Return the [X, Y] coordinate for the center point of the cell that contains the specified text.  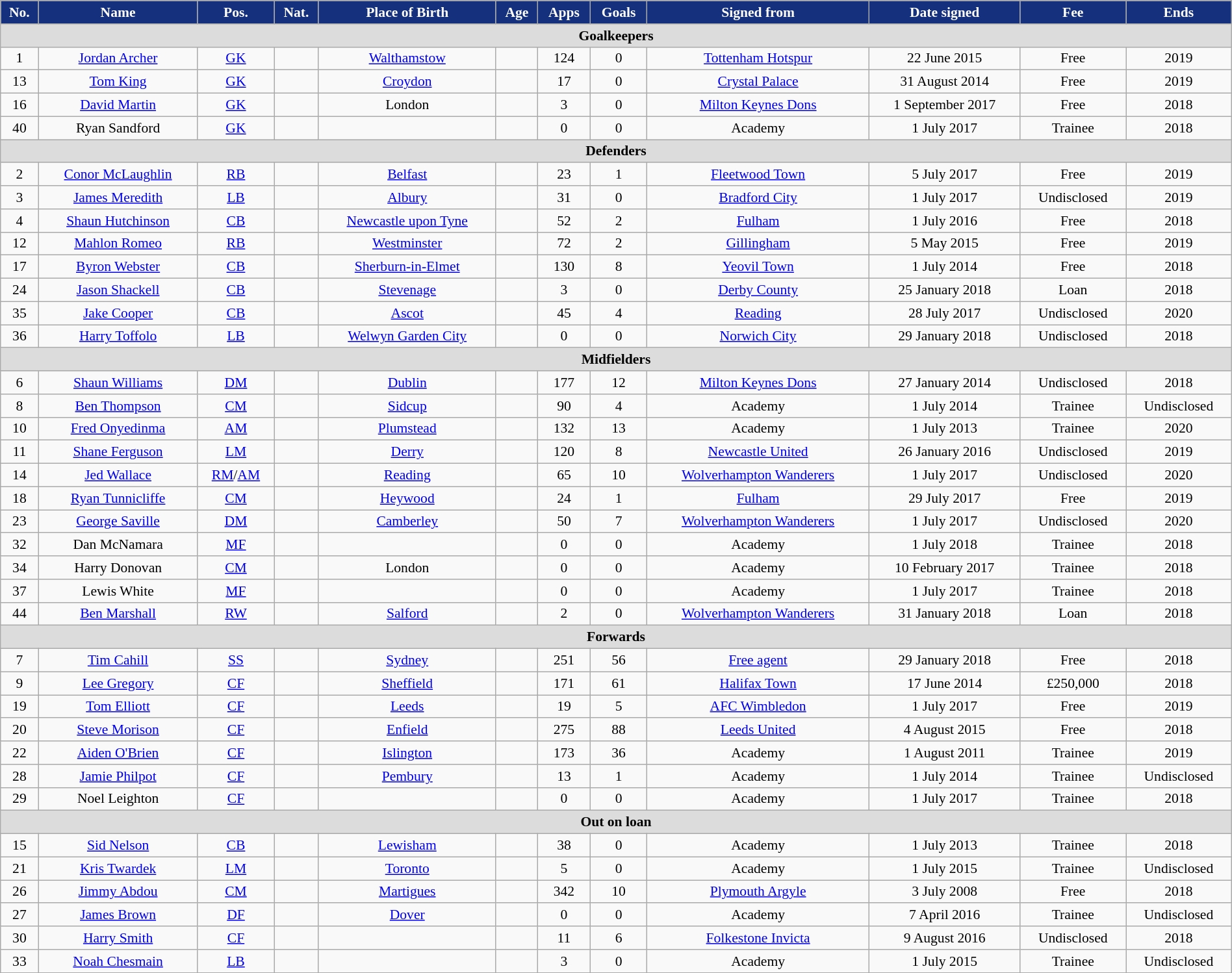
130 [564, 267]
1 August 2011 [945, 753]
Halifax Town [758, 683]
37 [19, 591]
Ben Thompson [118, 406]
Noah Chesmain [118, 961]
Norwich City [758, 336]
Shaun Williams [118, 383]
Tom Elliott [118, 707]
15 [19, 846]
61 [619, 683]
Name [118, 12]
Steve Morison [118, 730]
Lewisham [407, 846]
SS [236, 661]
275 [564, 730]
Lee Gregory [118, 683]
30 [19, 938]
124 [564, 58]
22 [19, 753]
17 June 2014 [945, 683]
Fee [1073, 12]
Signed from [758, 12]
Tim Cahill [118, 661]
Salford [407, 614]
14 [19, 475]
Sheffield [407, 683]
22 June 2015 [945, 58]
Pembury [407, 776]
Albury [407, 197]
Ryan Sandford [118, 128]
26 January 2016 [945, 452]
44 [19, 614]
Goalkeepers [616, 36]
DF [236, 915]
Ryan Tunnicliffe [118, 498]
Tottenham Hotspur [758, 58]
20 [19, 730]
45 [564, 313]
1 July 2018 [945, 545]
Derby County [758, 290]
AFC Wimbledon [758, 707]
Place of Birth [407, 12]
Lewis White [118, 591]
Shane Ferguson [118, 452]
9 August 2016 [945, 938]
132 [564, 429]
Harry Toffolo [118, 336]
Ends [1179, 12]
50 [564, 522]
Jordan Archer [118, 58]
32 [19, 545]
52 [564, 221]
5 May 2015 [945, 244]
Leeds [407, 707]
Camberley [407, 522]
1 July 2016 [945, 221]
34 [19, 568]
Martigues [407, 892]
Islington [407, 753]
3 July 2008 [945, 892]
33 [19, 961]
Date signed [945, 12]
21 [19, 868]
Enfield [407, 730]
£250,000 [1073, 683]
7 April 2016 [945, 915]
31 January 2018 [945, 614]
Age [517, 12]
AM [236, 429]
342 [564, 892]
88 [619, 730]
40 [19, 128]
29 July 2017 [945, 498]
Forwards [616, 637]
No. [19, 12]
David Martin [118, 105]
90 [564, 406]
1 September 2017 [945, 105]
Jake Cooper [118, 313]
251 [564, 661]
Yeovil Town [758, 267]
Plumstead [407, 429]
Sydney [407, 661]
Free agent [758, 661]
Ascot [407, 313]
Crystal Palace [758, 82]
Stevenage [407, 290]
173 [564, 753]
16 [19, 105]
Conor McLaughlin [118, 175]
72 [564, 244]
Ben Marshall [118, 614]
27 January 2014 [945, 383]
Gillingham [758, 244]
Belfast [407, 175]
120 [564, 452]
Goals [619, 12]
18 [19, 498]
Folkestone Invicta [758, 938]
38 [564, 846]
25 January 2018 [945, 290]
Leeds United [758, 730]
177 [564, 383]
Harry Donovan [118, 568]
Nat. [296, 12]
Fleetwood Town [758, 175]
Harry Smith [118, 938]
Welwyn Garden City [407, 336]
Westminster [407, 244]
Dublin [407, 383]
5 July 2017 [945, 175]
Sherburn-in-Elmet [407, 267]
Defenders [616, 151]
Byron Webster [118, 267]
28 [19, 776]
Tom King [118, 82]
James Meredith [118, 197]
James Brown [118, 915]
Bradford City [758, 197]
29 [19, 799]
Apps [564, 12]
Mahlon Romeo [118, 244]
Midfielders [616, 360]
Pos. [236, 12]
Walthamstow [407, 58]
10 February 2017 [945, 568]
35 [19, 313]
Shaun Hutchinson [118, 221]
Jed Wallace [118, 475]
RW [236, 614]
Sid Nelson [118, 846]
George Saville [118, 522]
Sidcup [407, 406]
Out on loan [616, 822]
Jimmy Abdou [118, 892]
4 August 2015 [945, 730]
Newcastle United [758, 452]
Jamie Philpot [118, 776]
56 [619, 661]
27 [19, 915]
Jason Shackell [118, 290]
Croydon [407, 82]
65 [564, 475]
Aiden O'Brien [118, 753]
Fred Onyedinma [118, 429]
9 [19, 683]
RM/AM [236, 475]
Kris Twardek [118, 868]
Toronto [407, 868]
Noel Leighton [118, 799]
171 [564, 683]
31 [564, 197]
Derry [407, 452]
Dover [407, 915]
26 [19, 892]
Heywood [407, 498]
31 August 2014 [945, 82]
Newcastle upon Tyne [407, 221]
Plymouth Argyle [758, 892]
28 July 2017 [945, 313]
Dan McNamara [118, 545]
